For the text-containing cell, return its midpoint in (X, Y) coordinate format. 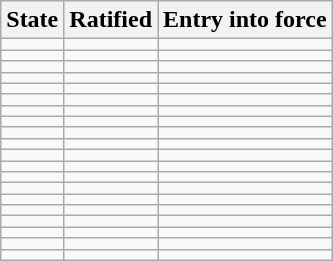
Entry into force (246, 20)
Ratified (111, 20)
State (32, 20)
